Return the [X, Y] coordinate for the center point of the cell that contains the specified text.  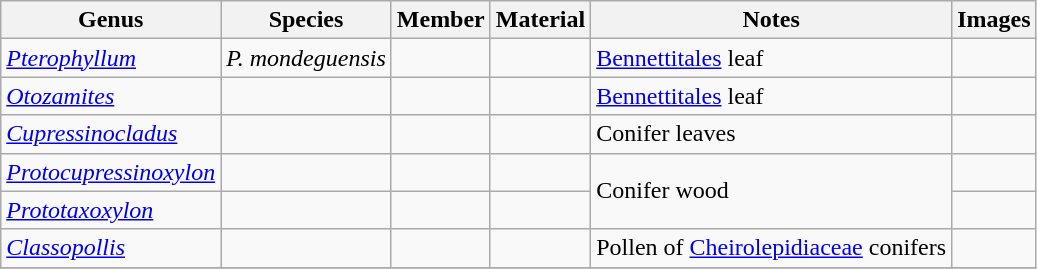
Classopollis [111, 248]
Images [994, 20]
Genus [111, 20]
Otozamites [111, 96]
Protocupressinoxylon [111, 172]
Material [540, 20]
Prototaxoxylon [111, 210]
Conifer wood [772, 191]
Species [306, 20]
Conifer leaves [772, 134]
Pterophyllum [111, 58]
Member [440, 20]
P. mondeguensis [306, 58]
Notes [772, 20]
Cupressinocladus [111, 134]
Pollen of Cheirolepidiaceae conifers [772, 248]
